Extract the [x, y] coordinate from the center of the cell holding the provided text.  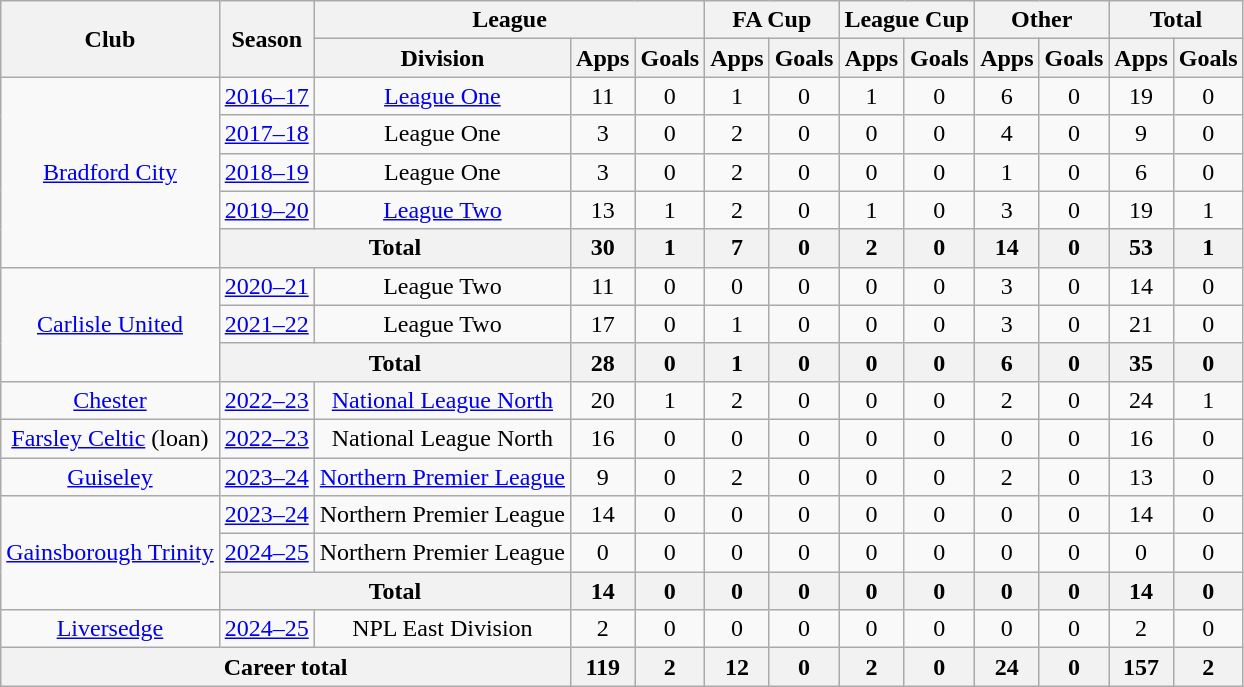
2019–20 [266, 210]
2018–19 [266, 172]
35 [1141, 362]
12 [737, 667]
Gainsborough Trinity [110, 553]
21 [1141, 324]
Guiseley [110, 477]
20 [603, 400]
Liversedge [110, 629]
Career total [286, 667]
Club [110, 39]
League Cup [907, 20]
7 [737, 248]
Other [1042, 20]
2016–17 [266, 96]
Chester [110, 400]
2021–22 [266, 324]
FA Cup [772, 20]
17 [603, 324]
Division [442, 58]
4 [1007, 134]
NPL East Division [442, 629]
157 [1141, 667]
28 [603, 362]
30 [603, 248]
Season [266, 39]
119 [603, 667]
League [509, 20]
2017–18 [266, 134]
Bradford City [110, 172]
Farsley Celtic (loan) [110, 438]
2020–21 [266, 286]
Carlisle United [110, 324]
53 [1141, 248]
